Pinpoint the cell where the given text exists, returning its [X, Y] midpoint coordinate. 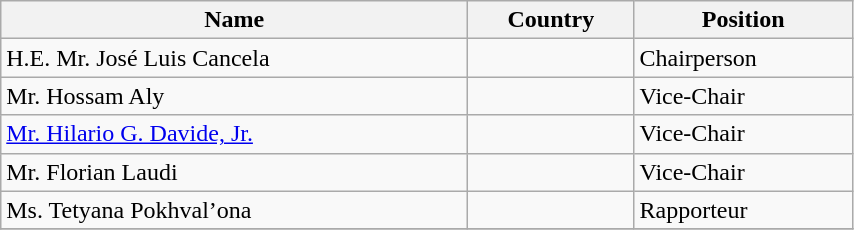
Mr. Hossam Aly [234, 96]
Country [551, 20]
H.E. Mr. José Luis Cancela [234, 58]
Rapporteur [743, 210]
Ms. Tetyana Pokhval’ona [234, 210]
Position [743, 20]
Chairperson [743, 58]
Mr. Florian Laudi [234, 172]
Name [234, 20]
Mr. Hilario G. Davide, Jr. [234, 134]
